Identify which cell holds the provided text, then report its [x, y] central coordinate. 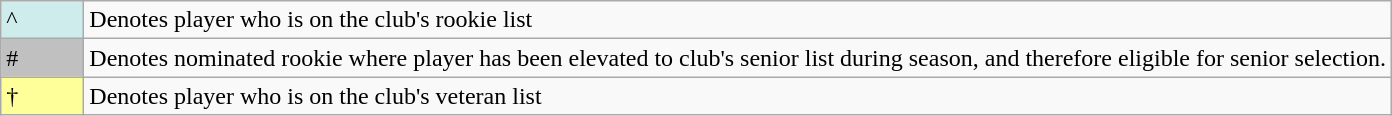
Denotes nominated rookie where player has been elevated to club's senior list during season, and therefore eligible for senior selection. [738, 58]
† [42, 96]
^ [42, 20]
# [42, 58]
Denotes player who is on the club's rookie list [738, 20]
Denotes player who is on the club's veteran list [738, 96]
